Extract the (x, y) coordinate from the center of the cell holding the provided text.  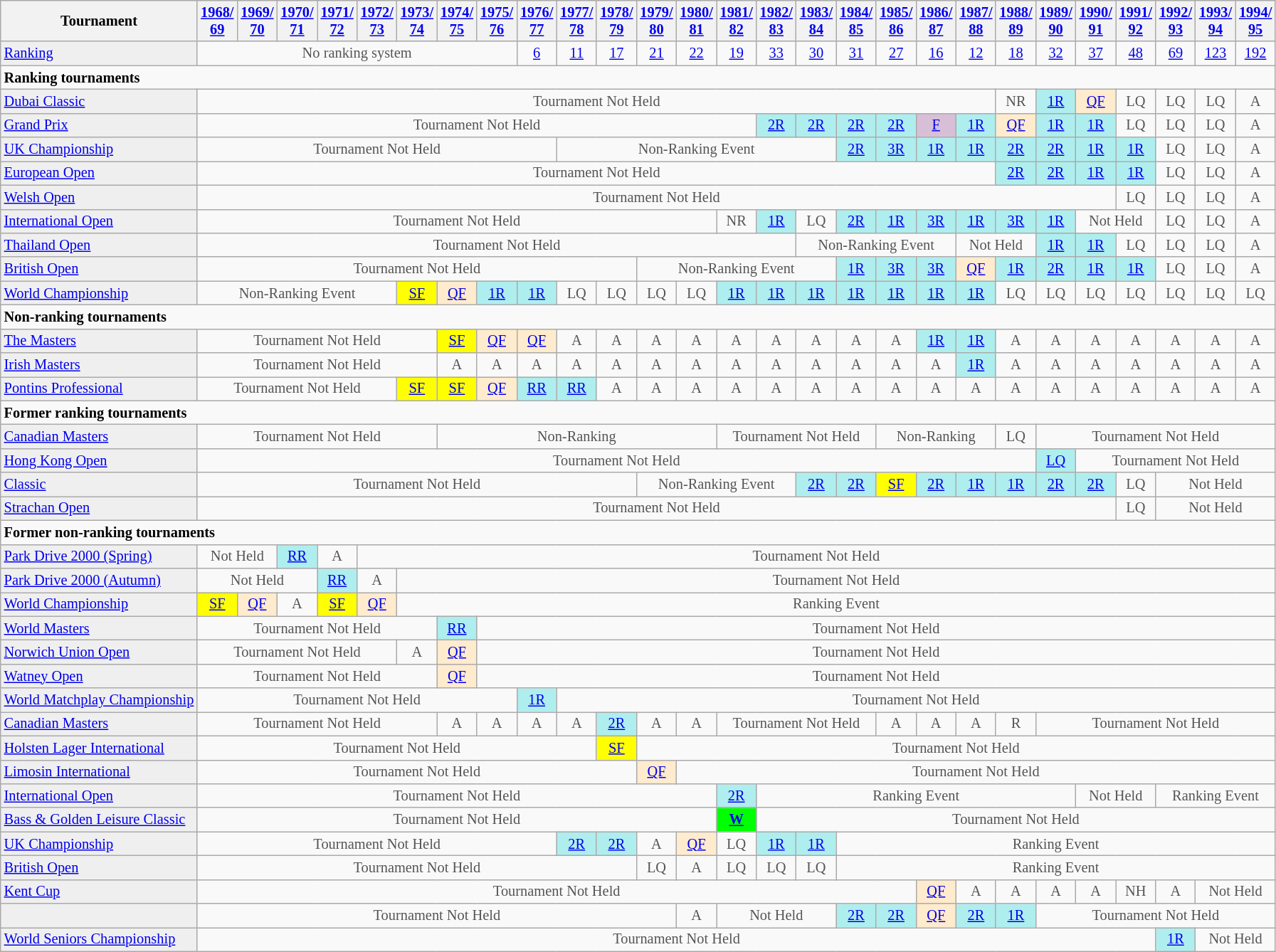
1991/92 (1136, 21)
1973/74 (417, 21)
16 (936, 53)
Irish Masters (99, 365)
69 (1176, 53)
Grand Prix (99, 125)
22 (697, 53)
1990/91 (1096, 21)
37 (1096, 53)
123 (1216, 53)
Former non-ranking tournaments (638, 532)
Strachan Open (99, 508)
Pontins Professional (99, 388)
Non-ranking tournaments (638, 317)
W (737, 820)
1978/79 (616, 21)
1994/95 (1255, 21)
192 (1255, 53)
48 (1136, 53)
31 (856, 53)
R (1016, 724)
Tournament (99, 21)
1977/78 (576, 21)
21 (656, 53)
Park Drive 2000 (Autumn) (99, 580)
F (936, 125)
33 (776, 53)
Limosin International (99, 772)
1993/94 (1216, 21)
Ranking (99, 53)
1987/88 (976, 21)
1985/86 (896, 21)
1982/83 (776, 21)
Dubai Classic (99, 101)
The Masters (99, 341)
1972/73 (377, 21)
1981/82 (737, 21)
1984/85 (856, 21)
Hong Kong Open (99, 460)
12 (976, 53)
Watney Open (99, 676)
World Seniors Championship (99, 939)
18 (1016, 53)
11 (576, 53)
1975/76 (497, 21)
Bass & Golden Leisure Classic (99, 820)
1970/71 (297, 21)
1983/84 (816, 21)
Park Drive 2000 (Spring) (99, 556)
1980/81 (697, 21)
1992/93 (1176, 21)
World Matchplay Championship (99, 700)
1968/69 (217, 21)
1969/70 (257, 21)
1976/77 (537, 21)
World Masters (99, 628)
Kent Cup (99, 892)
6 (537, 53)
1986/87 (936, 21)
Thailand Open (99, 245)
1988/89 (1016, 21)
Norwich Union Open (99, 652)
1979/80 (656, 21)
30 (816, 53)
19 (737, 53)
Holsten Lager International (99, 748)
No ranking system (357, 53)
27 (896, 53)
1974/75 (457, 21)
17 (616, 53)
NH (1136, 892)
Welsh Open (99, 197)
1971/72 (337, 21)
1989/90 (1056, 21)
Ranking tournaments (638, 78)
Classic (99, 485)
European Open (99, 173)
32 (1056, 53)
Former ranking tournaments (638, 413)
